Detect which cell encompasses the target text, then output its [X, Y] center coordinate. 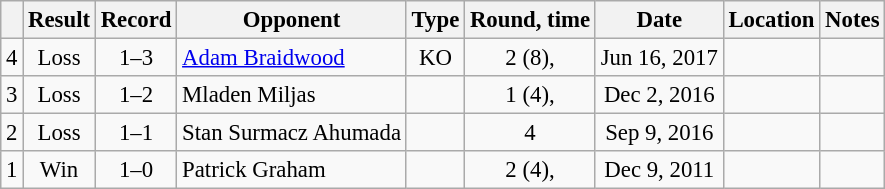
1–1 [136, 133]
Date [659, 20]
Type [435, 20]
Stan Surmacz Ahumada [292, 133]
1 [12, 170]
Record [136, 20]
Notes [852, 20]
KO [435, 58]
1–3 [136, 58]
Sep 9, 2016 [659, 133]
Jun 16, 2017 [659, 58]
Result [60, 20]
Win [60, 170]
1–0 [136, 170]
Round, time [530, 20]
3 [12, 95]
Adam Braidwood [292, 58]
2 (8), [530, 58]
Mladen Miljas [292, 95]
Dec 2, 2016 [659, 95]
Opponent [292, 20]
2 [12, 133]
1 (4), [530, 95]
Patrick Graham [292, 170]
Dec 9, 2011 [659, 170]
2 (4), [530, 170]
1–2 [136, 95]
Location [772, 20]
